Capture the cell that displays the provided text and extract its [x, y] central coordinate. 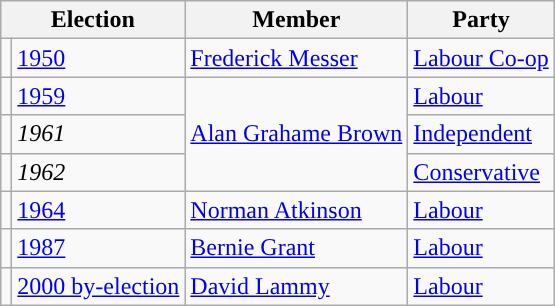
2000 by-election [98, 286]
Conservative [481, 172]
1950 [98, 58]
Frederick Messer [296, 58]
Alan Grahame Brown [296, 134]
Member [296, 20]
Election [93, 20]
Norman Atkinson [296, 210]
1964 [98, 210]
Independent [481, 134]
Bernie Grant [296, 248]
Party [481, 20]
1962 [98, 172]
Labour Co-op [481, 58]
1959 [98, 96]
1987 [98, 248]
David Lammy [296, 286]
1961 [98, 134]
